Search for the cell housing the specified text and yield its (X, Y) center coordinate. 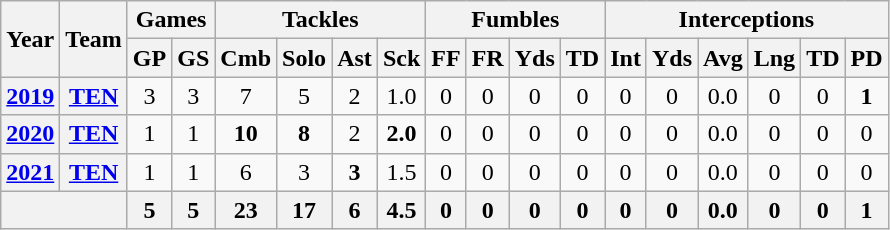
1.0 (401, 96)
1.5 (401, 172)
2.0 (401, 134)
10 (246, 134)
2019 (30, 96)
Sck (401, 58)
PD (866, 58)
Interceptions (746, 20)
Year (30, 39)
Int (626, 58)
2020 (30, 134)
2021 (30, 172)
Solo (304, 58)
Fumbles (516, 20)
GP (149, 58)
4.5 (401, 210)
8 (304, 134)
FF (446, 58)
23 (246, 210)
Lng (774, 58)
GS (194, 58)
Games (170, 20)
Cmb (246, 58)
Avg (724, 58)
7 (246, 96)
FR (488, 58)
Tackles (320, 20)
Ast (355, 58)
Team (94, 39)
17 (304, 210)
